Extract the [X, Y] coordinate from the center of the cell holding the provided text.  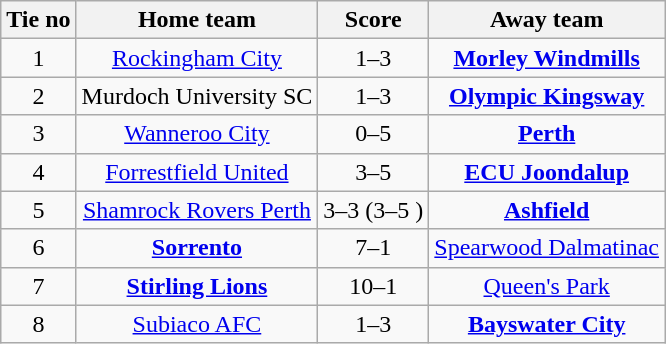
2 [38, 96]
Home team [197, 20]
4 [38, 172]
Murdoch University SC [197, 96]
Ashfield [547, 210]
5 [38, 210]
Morley Windmills [547, 58]
7–1 [374, 248]
Queen's Park [547, 286]
7 [38, 286]
3–3 (3–5 ) [374, 210]
Tie no [38, 20]
3–5 [374, 172]
0–5 [374, 134]
Rockingham City [197, 58]
10–1 [374, 286]
8 [38, 324]
Forrestfield United [197, 172]
Spearwood Dalmatinac [547, 248]
3 [38, 134]
Away team [547, 20]
ECU Joondalup [547, 172]
Score [374, 20]
Perth [547, 134]
Subiaco AFC [197, 324]
Bayswater City [547, 324]
Wanneroo City [197, 134]
Stirling Lions [197, 286]
6 [38, 248]
Olympic Kingsway [547, 96]
Sorrento [197, 248]
Shamrock Rovers Perth [197, 210]
1 [38, 58]
